Pinpoint the cell where the given text exists, returning its [x, y] midpoint coordinate. 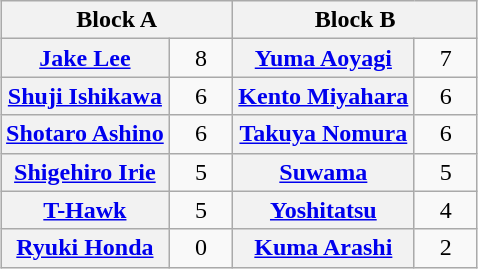
Suwama [324, 172]
2 [446, 248]
8 [201, 58]
7 [446, 58]
Shotaro Ashino [86, 134]
0 [201, 248]
4 [446, 210]
Takuya Nomura [324, 134]
Shuji Ishikawa [86, 96]
Jake Lee [86, 58]
T-Hawk [86, 210]
Yoshitatsu [324, 210]
Block A [117, 20]
Kento Miyahara [324, 96]
Shigehiro Irie [86, 172]
Kuma Arashi [324, 248]
Ryuki Honda [86, 248]
Yuma Aoyagi [324, 58]
Block B [356, 20]
